Scan for the cell matching the given text and deliver its (x, y) coordinate at center. 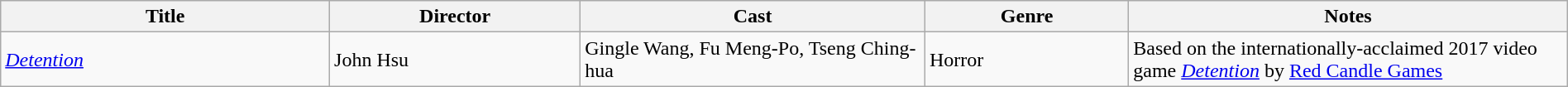
Horror (1026, 60)
Gingle Wang, Fu Meng-Po, Tseng Ching-hua (753, 60)
Director (455, 17)
John Hsu (455, 60)
Based on the internationally-acclaimed 2017 video game Detention by Red Candle Games (1348, 60)
Cast (753, 17)
Detention (165, 60)
Genre (1026, 17)
Notes (1348, 17)
Title (165, 17)
